Identify which cell holds the provided text, then report its [X, Y] central coordinate. 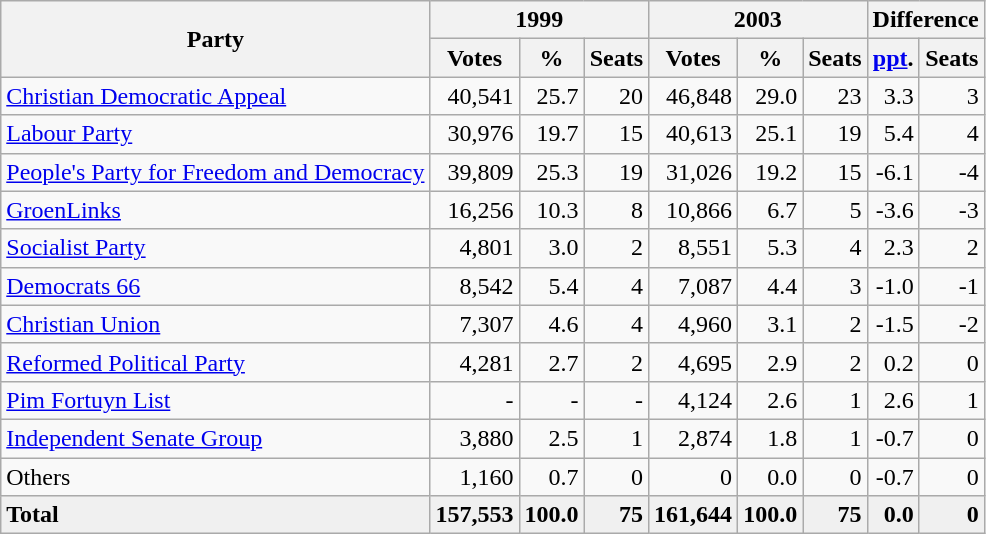
Total [216, 515]
-6.1 [893, 172]
29.0 [770, 96]
10,866 [694, 210]
Democrats 66 [216, 286]
20 [616, 96]
2003 [758, 20]
Independent Senate Group [216, 438]
0.7 [552, 477]
5 [835, 210]
3,880 [474, 438]
Party [216, 39]
7,087 [694, 286]
3.1 [770, 324]
8,542 [474, 286]
Reformed Political Party [216, 362]
4.4 [770, 286]
4,695 [694, 362]
-4 [952, 172]
Christian Union [216, 324]
4,801 [474, 248]
16,256 [474, 210]
2.9 [770, 362]
-3.6 [893, 210]
4,124 [694, 400]
31,026 [694, 172]
-1.5 [893, 324]
19.7 [552, 134]
157,553 [474, 515]
6.7 [770, 210]
2.7 [552, 362]
19.2 [770, 172]
1,160 [474, 477]
8 [616, 210]
23 [835, 96]
0.2 [893, 362]
2,874 [694, 438]
39,809 [474, 172]
8,551 [694, 248]
5.3 [770, 248]
People's Party for Freedom and Democracy [216, 172]
4.6 [552, 324]
25.1 [770, 134]
7,307 [474, 324]
46,848 [694, 96]
-3 [952, 210]
1.8 [770, 438]
Pim Fortuyn List [216, 400]
161,644 [694, 515]
40,541 [474, 96]
25.7 [552, 96]
3.3 [893, 96]
2.5 [552, 438]
-1 [952, 286]
4,960 [694, 324]
-1.0 [893, 286]
2.3 [893, 248]
30,976 [474, 134]
ppt. [893, 58]
Labour Party [216, 134]
3.0 [552, 248]
Difference [926, 20]
GroenLinks [216, 210]
Christian Democratic Appeal [216, 96]
25.3 [552, 172]
-2 [952, 324]
Others [216, 477]
4,281 [474, 362]
40,613 [694, 134]
10.3 [552, 210]
1999 [540, 20]
Socialist Party [216, 248]
